Capture the cell that displays the provided text and extract its [X, Y] central coordinate. 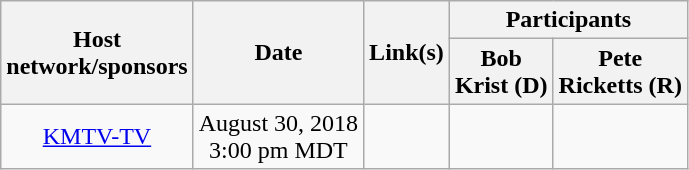
August 30, 20183:00 pm MDT [278, 136]
Link(s) [407, 52]
Participants [568, 20]
PeteRicketts (R) [620, 72]
BobKrist (D) [501, 72]
Date [278, 52]
Hostnetwork/sponsors [97, 52]
KMTV-TV [97, 136]
